Locate the cell with the specified text and output its [x, y] center coordinate. 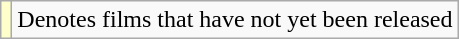
Denotes films that have not yet been released [235, 20]
